Search for the cell housing the specified text and yield its [X, Y] center coordinate. 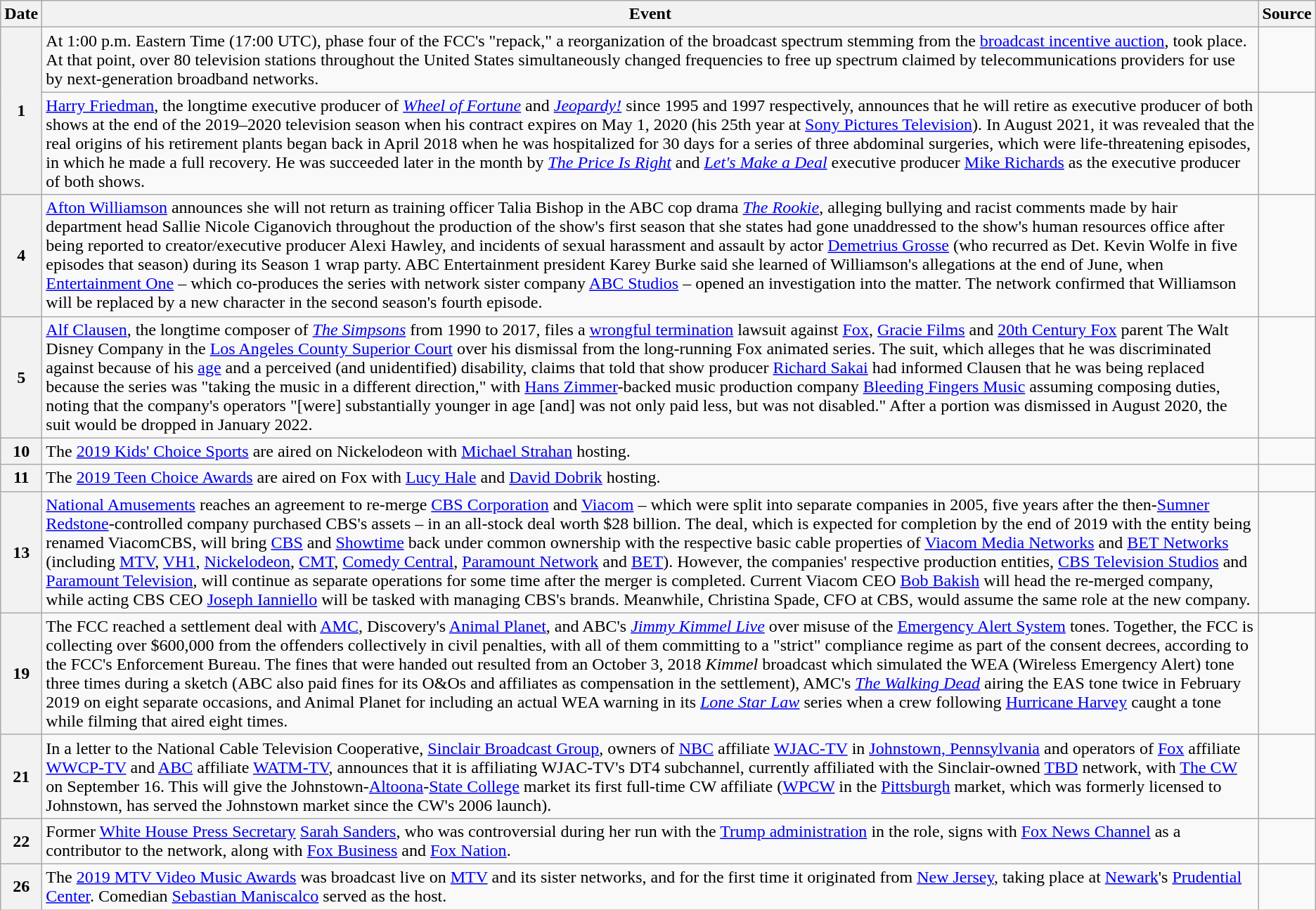
5 [21, 377]
Date [21, 14]
1 [21, 111]
The 2019 Teen Choice Awards are aired on Fox with Lucy Hale and David Dobrik hosting. [650, 478]
22 [21, 840]
Source [1286, 14]
21 [21, 776]
11 [21, 478]
10 [21, 451]
26 [21, 887]
19 [21, 673]
4 [21, 256]
13 [21, 552]
Event [650, 14]
The 2019 Kids' Choice Sports are aired on Nickelodeon with Michael Strahan hosting. [650, 451]
